Extract the [x, y] coordinate from the center of the cell holding the provided text.  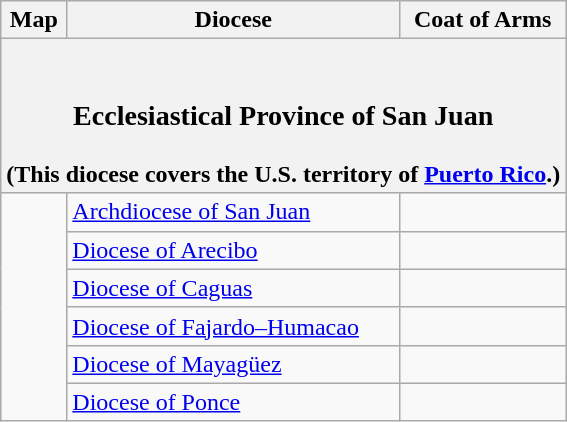
Diocese of Ponce [234, 402]
Archdiocese of San Juan [234, 212]
Diocese of Fajardo–Humacao [234, 326]
Diocese [234, 20]
Diocese of Arecibo [234, 250]
Coat of Arms [483, 20]
Ecclesiastical Province of San Juan(This diocese covers the U.S. territory of Puerto Rico.) [284, 116]
Diocese of Mayagüez [234, 364]
Map [34, 20]
Diocese of Caguas [234, 288]
